Detect which cell encompasses the target text, then output its (x, y) center coordinate. 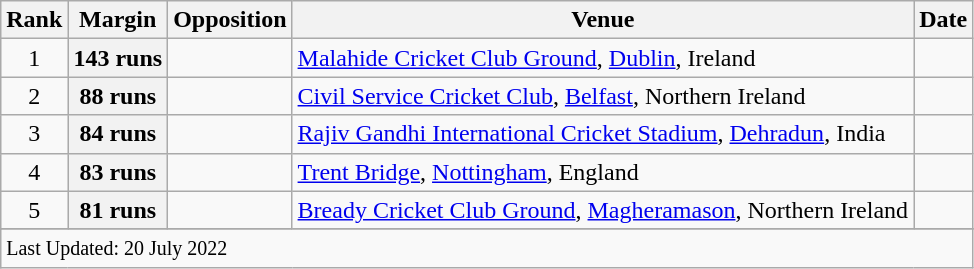
Civil Service Cricket Club, Belfast, Northern Ireland (603, 96)
88 runs (118, 96)
84 runs (118, 134)
83 runs (118, 172)
143 runs (118, 58)
2 (34, 96)
Bready Cricket Club Ground, Magheramason, Northern Ireland (603, 210)
Trent Bridge, Nottingham, England (603, 172)
4 (34, 172)
Opposition (230, 20)
1 (34, 58)
Malahide Cricket Club Ground, Dublin, Ireland (603, 58)
Rank (34, 20)
3 (34, 134)
Rajiv Gandhi International Cricket Stadium, Dehradun, India (603, 134)
Date (944, 20)
5 (34, 210)
81 runs (118, 210)
Last Updated: 20 July 2022 (487, 248)
Margin (118, 20)
Venue (603, 20)
